Scan for the cell matching the given text and deliver its [X, Y] coordinate at center. 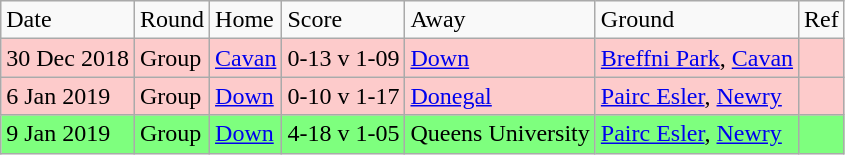
Score [344, 20]
Ground [696, 20]
Breffni Park, Cavan [696, 58]
6 Jan 2019 [68, 96]
Round [172, 20]
30 Dec 2018 [68, 58]
Ref [822, 20]
0-13 v 1-09 [344, 58]
Home [246, 20]
Date [68, 20]
Away [500, 20]
4-18 v 1-05 [344, 134]
Donegal [500, 96]
9 Jan 2019 [68, 134]
Cavan [246, 58]
Queens University [500, 134]
0-10 v 1-17 [344, 96]
